Locate the cell with the specified text and output its (x, y) center coordinate. 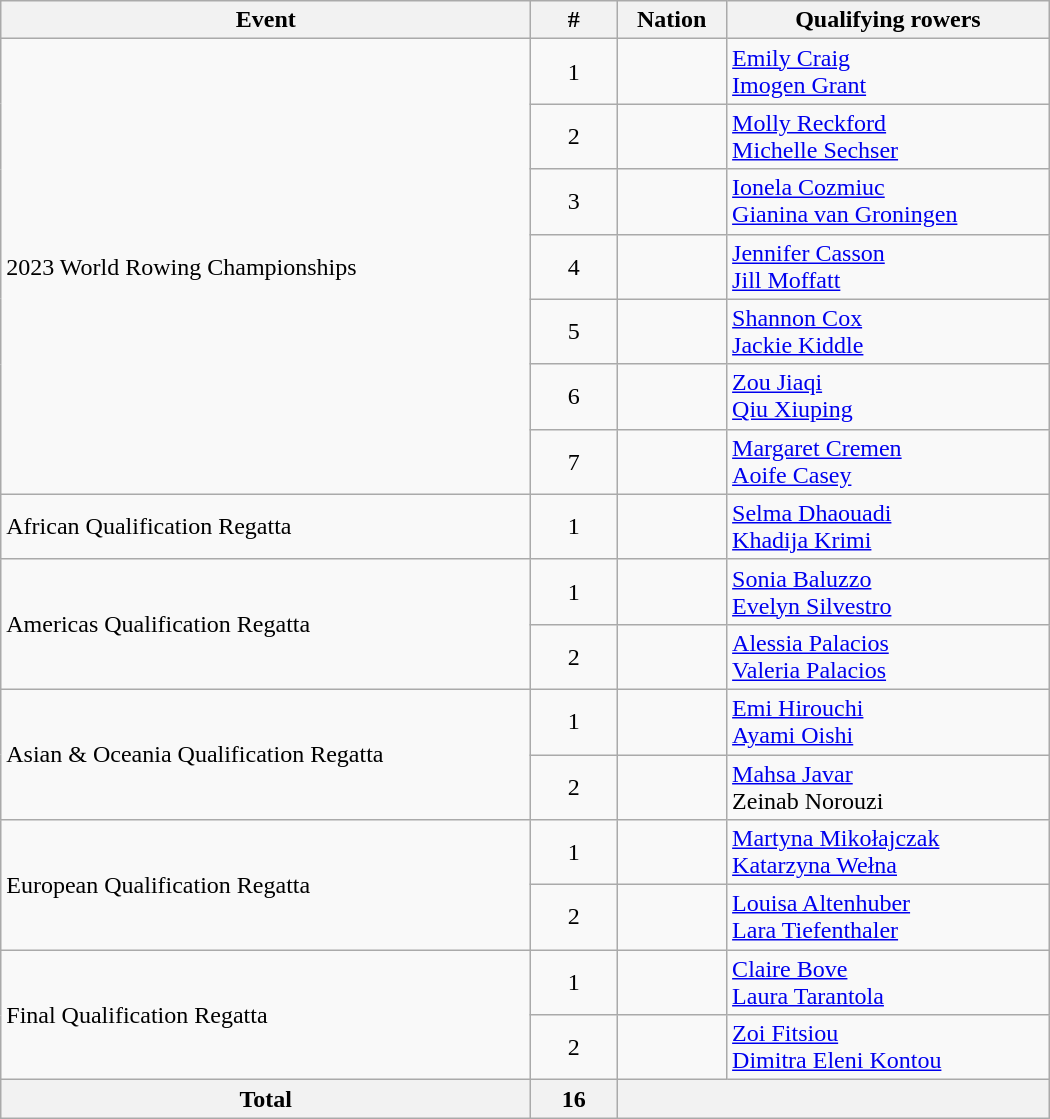
Emily CraigImogen Grant (888, 72)
Nation (672, 20)
Selma DhaouadiKhadija Krimi (888, 526)
Ionela CozmiucGianina van Groningen (888, 202)
# (574, 20)
Qualifying rowers (888, 20)
Americas Qualification Regatta (266, 624)
Sonia BaluzzoEvelyn Silvestro (888, 592)
Louisa AltenhuberLara Tiefenthaler (888, 918)
Margaret CremenAoife Casey (888, 462)
Zou JiaqiQiu Xiuping (888, 396)
Shannon CoxJackie Kiddle (888, 332)
Asian & Oceania Qualification Regatta (266, 754)
Emi HirouchiAyami Oishi (888, 722)
Final Qualification Regatta (266, 1015)
Martyna MikołajczakKatarzyna Wełna (888, 852)
5 (574, 332)
Zoi FitsiouDimitra Eleni Kontou (888, 1048)
6 (574, 396)
Total (266, 1099)
4 (574, 266)
Alessia PalaciosValeria Palacios (888, 656)
African Qualification Regatta (266, 526)
2023 World Rowing Championships (266, 266)
Jennifer CassonJill Moffatt (888, 266)
Event (266, 20)
Mahsa JavarZeinab Norouzi (888, 786)
Claire BoveLaura Tarantola (888, 982)
3 (574, 202)
European Qualification Regatta (266, 885)
16 (574, 1099)
7 (574, 462)
Molly ReckfordMichelle Sechser (888, 136)
